Provide the (x, y) coordinate of the cell's center where the given text is located.  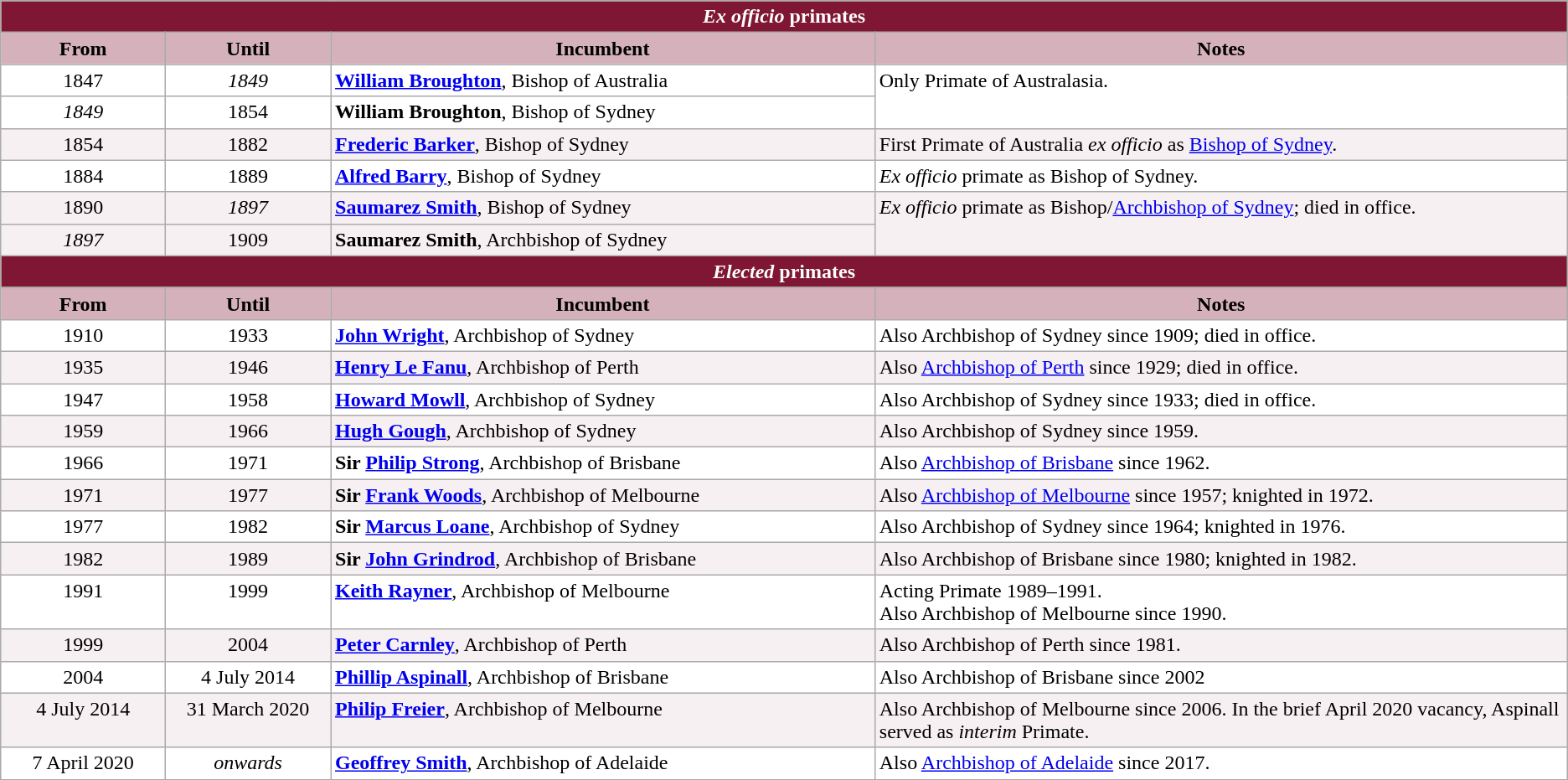
Also Archbishop of Melbourne since 1957; knighted in 1972. (1221, 495)
Saumarez Smith, Archbishop of Sydney (602, 240)
Also Archbishop of Melbourne since 2006. In the brief April 2020 vacancy, Aspinall served as interim Primate. (1221, 721)
1935 (84, 367)
Henry Le Fanu, Archbishop of Perth (602, 367)
Also Archbishop of Perth since 1981. (1221, 645)
Ex officio primate as Bishop of Sydney. (1221, 176)
1890 (84, 208)
1889 (248, 176)
Sir Marcus Loane, Archbishop of Sydney (602, 527)
1933 (248, 335)
Philip Freier, Archbishop of Melbourne (602, 721)
Also Archbishop of Sydney since 1933; died in office. (1221, 400)
William Broughton, Bishop of Sydney (602, 112)
Also Archbishop of Sydney since 1959. (1221, 431)
Howard Mowll, Archbishop of Sydney (602, 400)
1989 (248, 559)
First Primate of Australia ex officio as Bishop of Sydney. (1221, 144)
Frederic Barker, Bishop of Sydney (602, 144)
Ex officio primates (784, 17)
Also Archbishop of Brisbane since 2002 (1221, 677)
Elected primates (784, 271)
Saumarez Smith, Bishop of Sydney (602, 208)
Also Archbishop of Sydney since 1964; knighted in 1976. (1221, 527)
John Wright, Archbishop of Sydney (602, 335)
Also Archbishop of Brisbane since 1962. (1221, 463)
Keith Rayner, Archbishop of Melbourne (602, 602)
Peter Carnley, Archbishop of Perth (602, 645)
onwards (248, 763)
1910 (84, 335)
1909 (248, 240)
31 March 2020 (248, 721)
1847 (84, 80)
1991 (84, 602)
William Broughton, Bishop of Australia (602, 80)
1882 (248, 144)
1958 (248, 400)
7 April 2020 (84, 763)
Sir Philip Strong, Archbishop of Brisbane (602, 463)
Also Archbishop of Perth since 1929; died in office. (1221, 367)
Alfred Barry, Bishop of Sydney (602, 176)
Ex officio primate as Bishop/Archbishop of Sydney; died in office. (1221, 224)
Geoffrey Smith, Archbishop of Adelaide (602, 763)
Hugh Gough, Archbishop of Sydney (602, 431)
Phillip Aspinall, Archbishop of Brisbane (602, 677)
Sir John Grindrod, Archbishop of Brisbane (602, 559)
Sir Frank Woods, Archbishop of Melbourne (602, 495)
Acting Primate 1989–1991.Also Archbishop of Melbourne since 1990. (1221, 602)
1884 (84, 176)
1946 (248, 367)
Only Primate of Australasia. (1221, 96)
1947 (84, 400)
Also Archbishop of Brisbane since 1980; knighted in 1982. (1221, 559)
Also Archbishop of Sydney since 1909; died in office. (1221, 335)
Also Archbishop of Adelaide since 2017. (1221, 763)
1959 (84, 431)
